Output the [X, Y] coordinate of the center of the cell containing the given text.  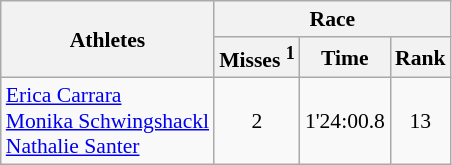
2 [257, 122]
13 [420, 122]
Time [345, 58]
Erica CarraraMonika SchwingshacklNathalie Santer [108, 122]
Athletes [108, 40]
Race [332, 19]
1'24:00.8 [345, 122]
Misses 1 [257, 58]
Rank [420, 58]
